For the text-containing cell, return its midpoint in [x, y] coordinate format. 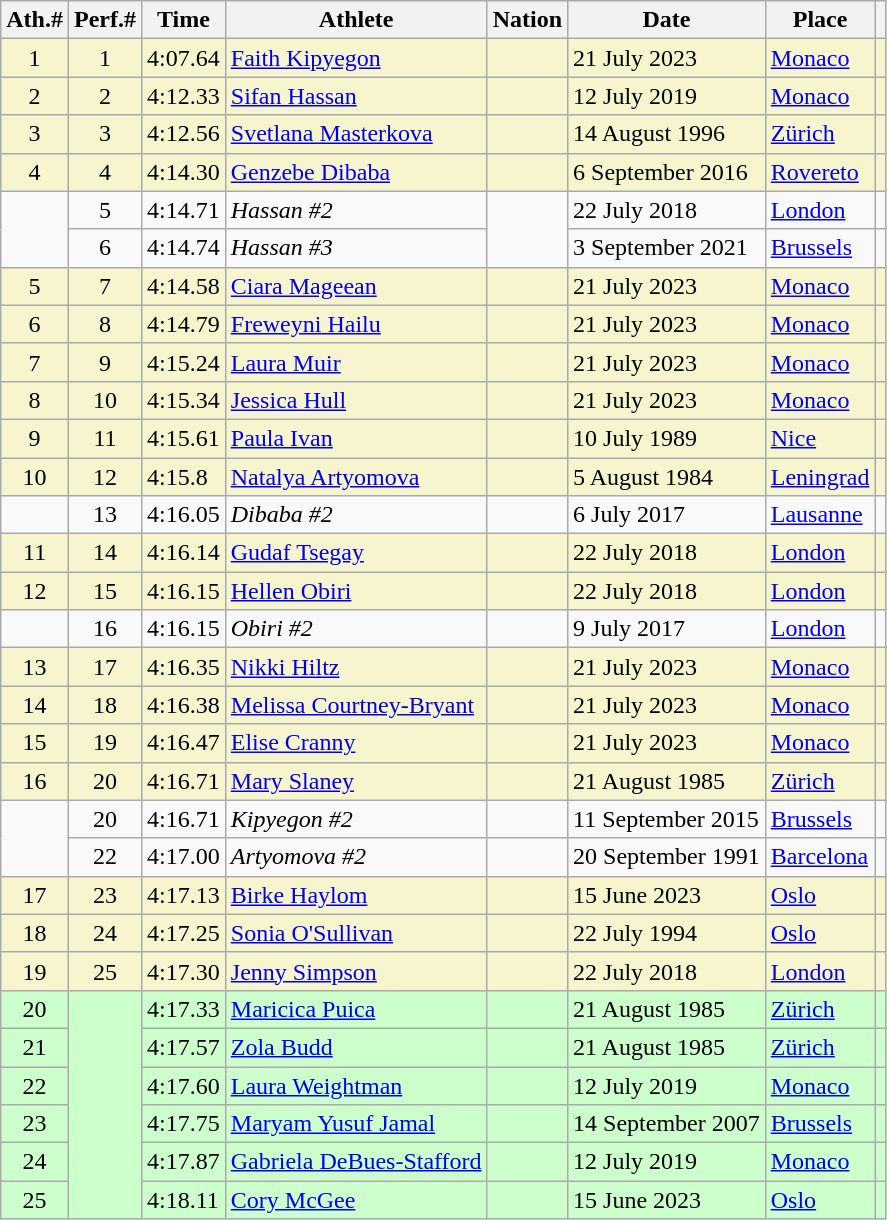
Artyomova #2 [356, 857]
Leningrad [820, 477]
Hellen Obiri [356, 591]
4:17.25 [184, 933]
4:15.24 [184, 362]
4:15.34 [184, 400]
4:07.64 [184, 58]
4:17.30 [184, 971]
Natalya Artyomova [356, 477]
Hassan #2 [356, 210]
4:17.00 [184, 857]
21 [35, 1047]
4:14.30 [184, 172]
Sifan Hassan [356, 96]
Kipyegon #2 [356, 819]
Laura Weightman [356, 1085]
Laura Muir [356, 362]
Jenny Simpson [356, 971]
Hassan #3 [356, 248]
Faith Kipyegon [356, 58]
Zola Budd [356, 1047]
Gudaf Tsegay [356, 553]
22 July 1994 [667, 933]
14 September 2007 [667, 1124]
Mary Slaney [356, 781]
Elise Cranny [356, 743]
6 July 2017 [667, 515]
4:18.11 [184, 1200]
11 September 2015 [667, 819]
4:17.60 [184, 1085]
4:16.35 [184, 667]
4:17.87 [184, 1162]
4:17.13 [184, 895]
4:16.05 [184, 515]
Ciara Mageean [356, 286]
Nikki Hiltz [356, 667]
3 September 2021 [667, 248]
Nice [820, 438]
14 August 1996 [667, 134]
4:16.38 [184, 705]
Ath.# [35, 20]
Freweyni Hailu [356, 324]
Jessica Hull [356, 400]
4:14.79 [184, 324]
Svetlana Masterkova [356, 134]
4:15.8 [184, 477]
Lausanne [820, 515]
4:14.71 [184, 210]
Birke Haylom [356, 895]
Maricica Puica [356, 1009]
4:15.61 [184, 438]
4:17.57 [184, 1047]
Cory McGee [356, 1200]
4:12.33 [184, 96]
Perf.# [104, 20]
4:14.74 [184, 248]
10 July 1989 [667, 438]
Maryam Yusuf Jamal [356, 1124]
Dibaba #2 [356, 515]
Sonia O'Sullivan [356, 933]
4:14.58 [184, 286]
4:16.14 [184, 553]
4:12.56 [184, 134]
Paula Ivan [356, 438]
Nation [527, 20]
Rovereto [820, 172]
Gabriela DeBues-Stafford [356, 1162]
4:16.47 [184, 743]
Melissa Courtney-Bryant [356, 705]
5 August 1984 [667, 477]
Athlete [356, 20]
Barcelona [820, 857]
20 September 1991 [667, 857]
6 September 2016 [667, 172]
9 July 2017 [667, 629]
4:17.33 [184, 1009]
Genzebe Dibaba [356, 172]
Place [820, 20]
Obiri #2 [356, 629]
Time [184, 20]
4:17.75 [184, 1124]
Date [667, 20]
